Return the [X, Y] coordinate for the center point of the cell that contains the specified text.  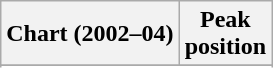
Peak position [225, 34]
Chart (2002–04) [90, 34]
